Output the [X, Y] coordinate of the center of the cell containing the given text.  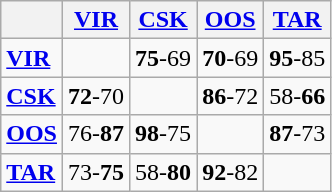
76-87 [96, 134]
58-80 [164, 172]
87-73 [298, 134]
70-69 [230, 58]
86-72 [230, 96]
73-75 [96, 172]
58-66 [298, 96]
98-75 [164, 134]
92-82 [230, 172]
72-70 [96, 96]
75-69 [164, 58]
95-85 [298, 58]
